For the text-containing cell, return its midpoint in [x, y] coordinate format. 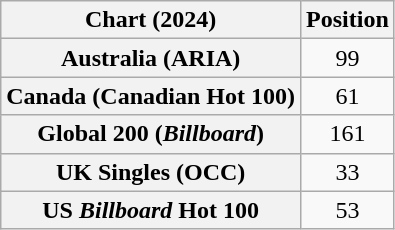
Global 200 (Billboard) [151, 134]
UK Singles (OCC) [151, 172]
161 [348, 134]
33 [348, 172]
Australia (ARIA) [151, 58]
53 [348, 210]
US Billboard Hot 100 [151, 210]
Canada (Canadian Hot 100) [151, 96]
Chart (2024) [151, 20]
61 [348, 96]
Position [348, 20]
99 [348, 58]
